Output the [X, Y] coordinate of the center of the cell containing the given text.  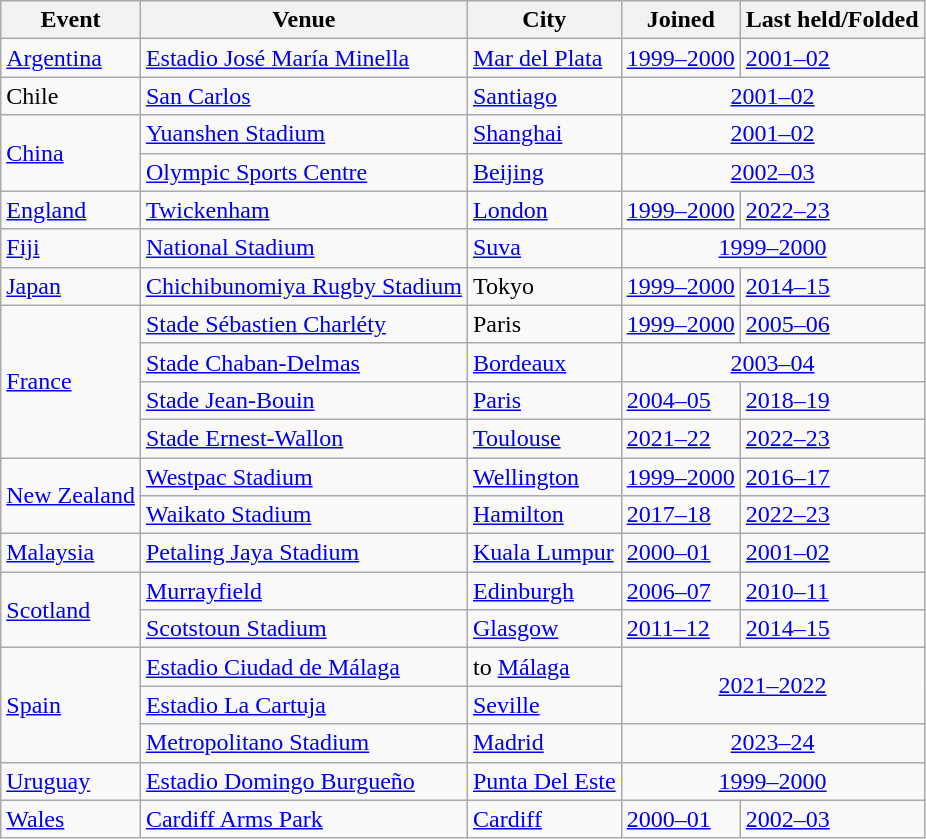
Seville [544, 705]
Scotstoun Stadium [304, 629]
Stade Jean-Bouin [304, 400]
Wellington [544, 477]
Yuanshen Stadium [304, 134]
Wales [71, 819]
2006–07 [680, 591]
Santiago [544, 96]
San Carlos [304, 96]
Stade Ernest-Wallon [304, 438]
2021–2022 [772, 686]
Chile [71, 96]
Madrid [544, 743]
Mar del Plata [544, 58]
2011–12 [680, 629]
Cardiff Arms Park [304, 819]
Beijing [544, 172]
Scotland [71, 610]
Stade Sébastien Charléty [304, 324]
China [71, 153]
Bordeaux [544, 362]
Tokyo [544, 286]
2018–19 [832, 400]
Edinburgh [544, 591]
2010–11 [832, 591]
Hamilton [544, 515]
Waikato Stadium [304, 515]
2023–24 [772, 743]
Uruguay [71, 781]
England [71, 210]
Estadio La Cartuja [304, 705]
2004–05 [680, 400]
London [544, 210]
Olympic Sports Centre [304, 172]
2021–22 [680, 438]
Suva [544, 248]
Japan [71, 286]
Venue [304, 20]
Spain [71, 705]
Murrayfield [304, 591]
France [71, 381]
to Málaga [544, 667]
Estadio José María Minella [304, 58]
Malaysia [71, 553]
2003–04 [772, 362]
Toulouse [544, 438]
Joined [680, 20]
Metropolitano Stadium [304, 743]
2017–18 [680, 515]
National Stadium [304, 248]
Petaling Jaya Stadium [304, 553]
Event [71, 20]
2005–06 [832, 324]
Stade Chaban-Delmas [304, 362]
Estadio Domingo Burgueño [304, 781]
Cardiff [544, 819]
Estadio Ciudad de Málaga [304, 667]
Chichibunomiya Rugby Stadium [304, 286]
City [544, 20]
Shanghai [544, 134]
New Zealand [71, 496]
Westpac Stadium [304, 477]
Glasgow [544, 629]
Twickenham [304, 210]
2016–17 [832, 477]
Last held/Folded [832, 20]
Argentina [71, 58]
Fiji [71, 248]
Kuala Lumpur [544, 553]
Punta Del Este [544, 781]
